Return the (x, y) coordinate for the center point of the cell that contains the specified text.  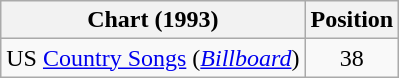
Position (352, 20)
US Country Songs (Billboard) (153, 58)
38 (352, 58)
Chart (1993) (153, 20)
